Detect which cell encompasses the target text, then output its [x, y] center coordinate. 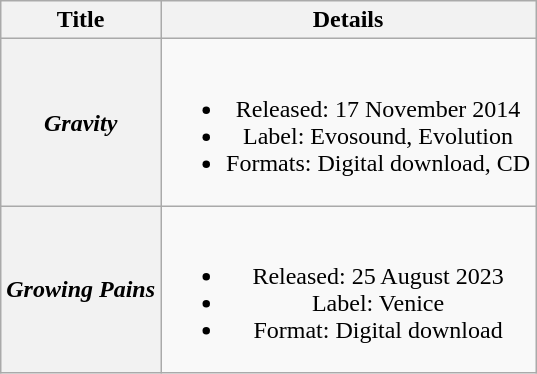
Details [348, 20]
Title [81, 20]
Released: 25 August 2023Label: VeniceFormat: Digital download [348, 290]
Released: 17 November 2014Label: Evosound, EvolutionFormats: Digital download, CD [348, 122]
Growing Pains [81, 290]
Gravity [81, 122]
